Provide the [x, y] coordinate of the cell's center where the given text is located.  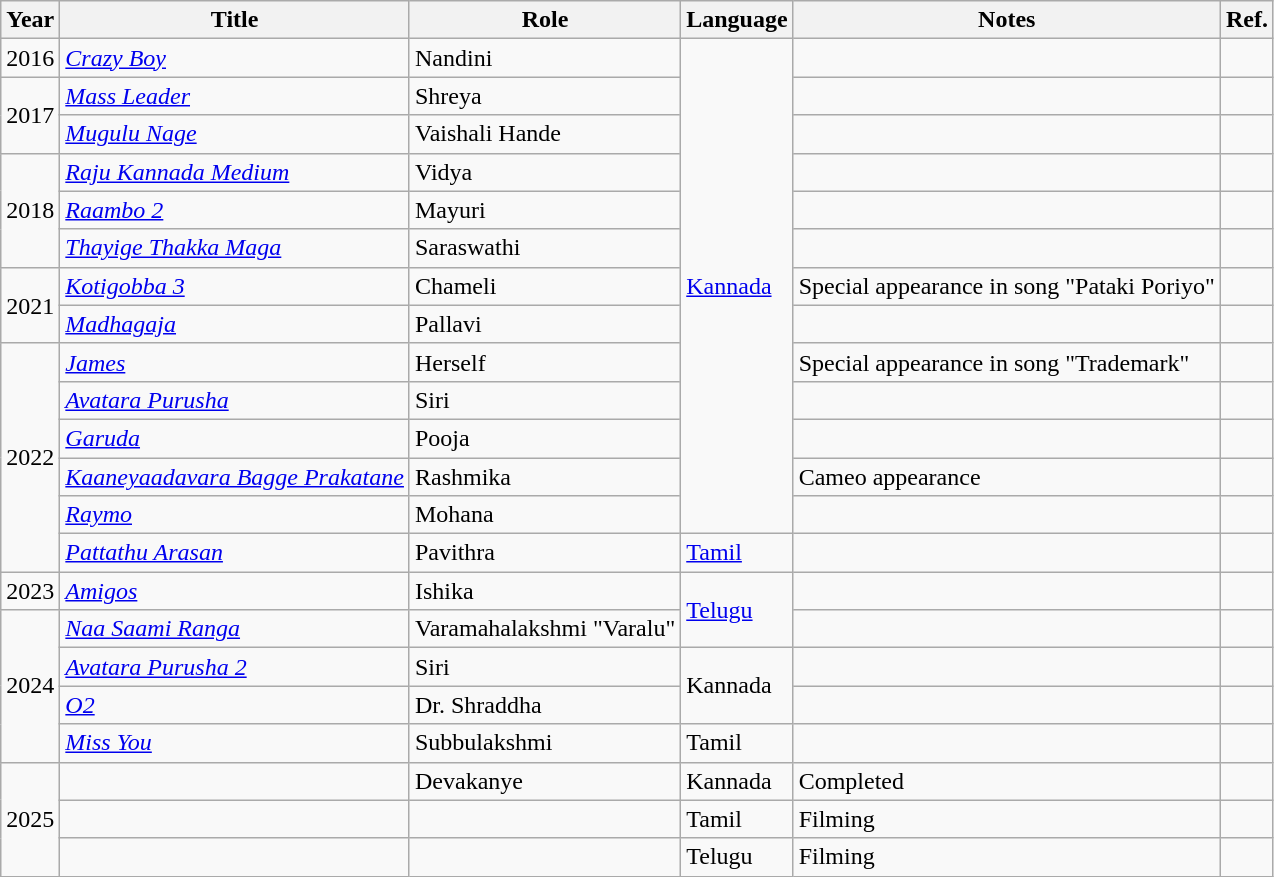
2018 [30, 210]
Avatara Purusha 2 [235, 667]
Ref. [1246, 20]
Miss You [235, 743]
Role [544, 20]
O2 [235, 705]
Dr. Shraddha [544, 705]
Saraswathi [544, 248]
Nandini [544, 58]
Raju Kannada Medium [235, 172]
2016 [30, 58]
Pallavi [544, 324]
Kaaneyaadavara Bagge Prakatane [235, 477]
Crazy Boy [235, 58]
Vaishali Hande [544, 134]
Avatara Purusha [235, 400]
Mugulu Nage [235, 134]
Raymo [235, 515]
Madhagaja [235, 324]
2025 [30, 819]
Pooja [544, 438]
Varamahalakshmi "Varalu" [544, 629]
2024 [30, 686]
Year [30, 20]
Chameli [544, 286]
Devakanye [544, 781]
Cameo appearance [1006, 477]
Raambo 2 [235, 210]
Pavithra [544, 553]
2017 [30, 115]
2022 [30, 457]
Vidya [544, 172]
Pattathu Arasan [235, 553]
Ishika [544, 591]
Rashmika [544, 477]
Shreya [544, 96]
Mayuri [544, 210]
2023 [30, 591]
Special appearance in song "Pataki Poriyo" [1006, 286]
Kotigobba 3 [235, 286]
Mohana [544, 515]
Naa Saami Ranga [235, 629]
2021 [30, 305]
Amigos [235, 591]
Special appearance in song "Trademark" [1006, 362]
Completed [1006, 781]
Herself [544, 362]
Garuda [235, 438]
Mass Leader [235, 96]
Notes [1006, 20]
Language [737, 20]
James [235, 362]
Title [235, 20]
Thayige Thakka Maga [235, 248]
Subbulakshmi [544, 743]
